Output the (x, y) coordinate of the center of the cell containing the given text.  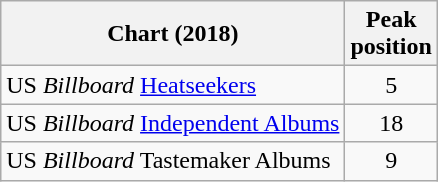
US Billboard Tastemaker Albums (173, 161)
18 (391, 123)
US Billboard Independent Albums (173, 123)
US Billboard Heatseekers (173, 85)
Peakposition (391, 34)
9 (391, 161)
5 (391, 85)
Chart (2018) (173, 34)
